Provide the [x, y] coordinate of the cell's center where the given text is located.  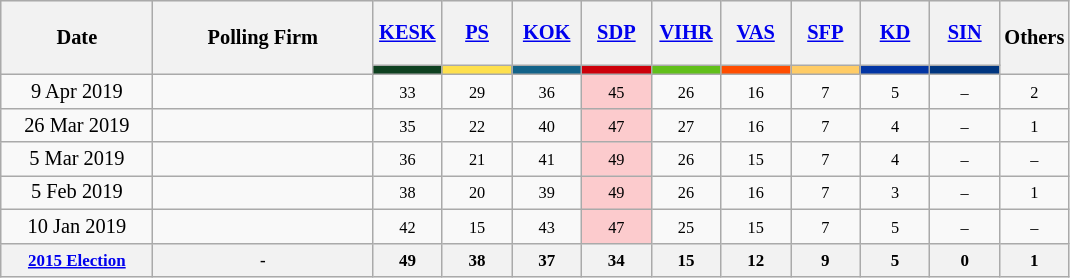
Polling Firm [263, 37]
PS [477, 32]
25 [686, 226]
9 Apr 2019 [77, 91]
2015 Election [77, 260]
37 [547, 260]
10 Jan 2019 [77, 226]
43 [547, 226]
22 [477, 125]
42 [408, 226]
3 [895, 192]
9 [825, 260]
34 [617, 260]
5 Mar 2019 [77, 159]
SFP [825, 32]
20 [477, 192]
33 [408, 91]
Others [1034, 37]
KOK [547, 32]
45 [617, 91]
Date [77, 37]
27 [686, 125]
0 [965, 260]
SDP [617, 32]
SIN [965, 32]
VIHR [686, 32]
12 [756, 260]
KESK [408, 32]
35 [408, 125]
21 [477, 159]
39 [547, 192]
29 [477, 91]
26 Mar 2019 [77, 125]
VAS [756, 32]
40 [547, 125]
KD [895, 32]
2 [1034, 91]
5 Feb 2019 [77, 192]
41 [547, 159]
- [263, 260]
